Identify which cell holds the provided text, then report its [x, y] central coordinate. 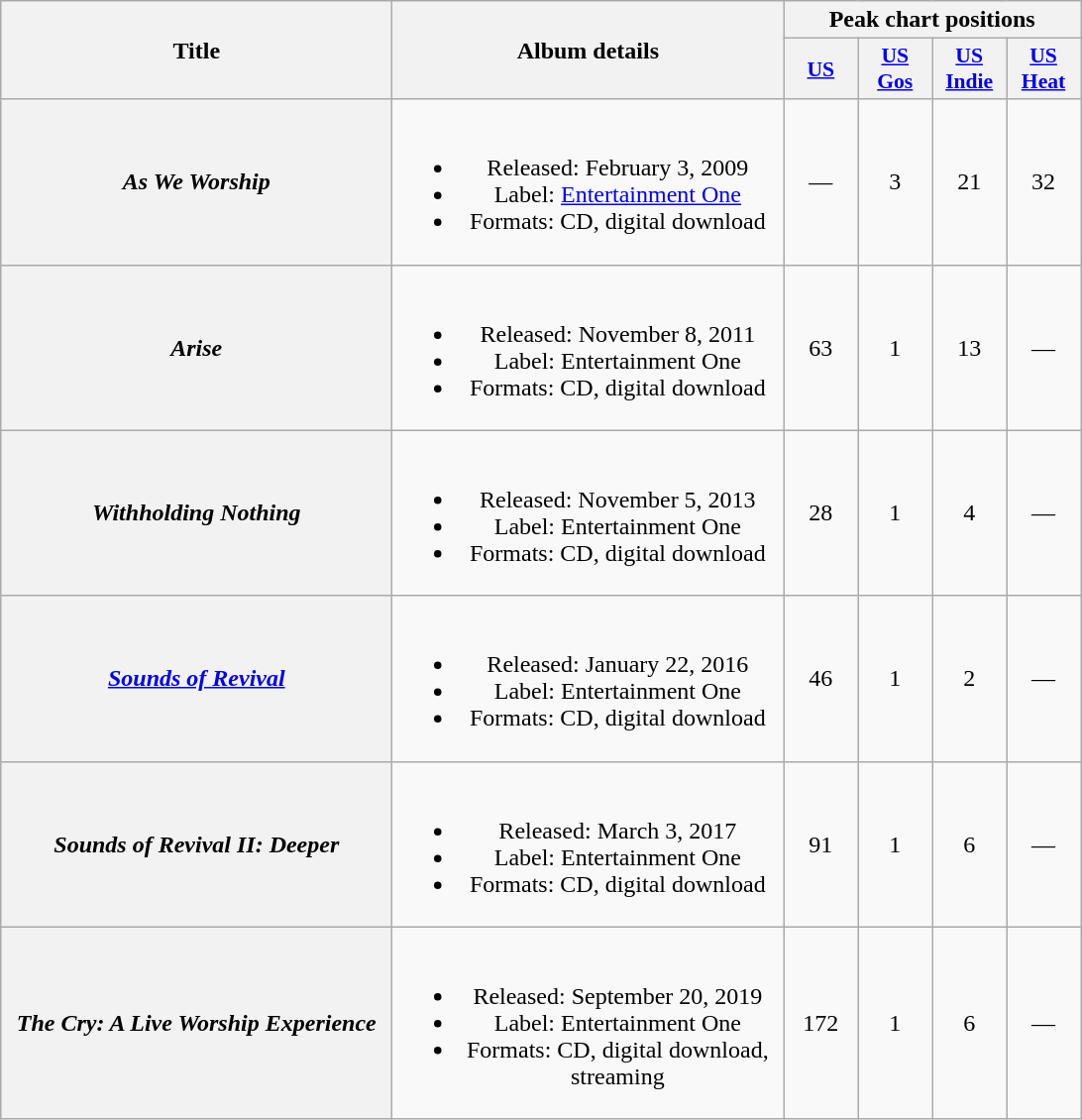
32 [1044, 182]
Released: November 5, 2013Label: Entertainment OneFormats: CD, digital download [589, 513]
Sounds of Revival II: Deeper [196, 844]
21 [969, 182]
Sounds of Revival [196, 678]
91 [820, 844]
As We Worship [196, 182]
63 [820, 347]
Album details [589, 50]
US [820, 69]
Released: March 3, 2017Label: Entertainment OneFormats: CD, digital download [589, 844]
USIndie [969, 69]
172 [820, 1023]
Released: February 3, 2009Label: Entertainment OneFormats: CD, digital download [589, 182]
3 [896, 182]
USGos [896, 69]
13 [969, 347]
Peak chart positions [932, 20]
Released: January 22, 2016Label: Entertainment OneFormats: CD, digital download [589, 678]
Arise [196, 347]
Released: November 8, 2011Label: Entertainment OneFormats: CD, digital download [589, 347]
28 [820, 513]
Withholding Nothing [196, 513]
2 [969, 678]
Title [196, 50]
4 [969, 513]
USHeat [1044, 69]
Released: September 20, 2019Label: Entertainment OneFormats: CD, digital download, streaming [589, 1023]
46 [820, 678]
The Cry: A Live Worship Experience [196, 1023]
